Return the (X, Y) coordinate for the center point of the cell that contains the specified text.  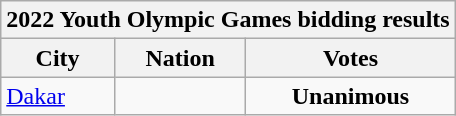
Unanimous (351, 96)
City (58, 58)
Votes (351, 58)
2022 Youth Olympic Games bidding results (228, 20)
Dakar (58, 96)
Nation (180, 58)
